Find where the given text appears and provide that cell's center as [X, Y] coordinate. 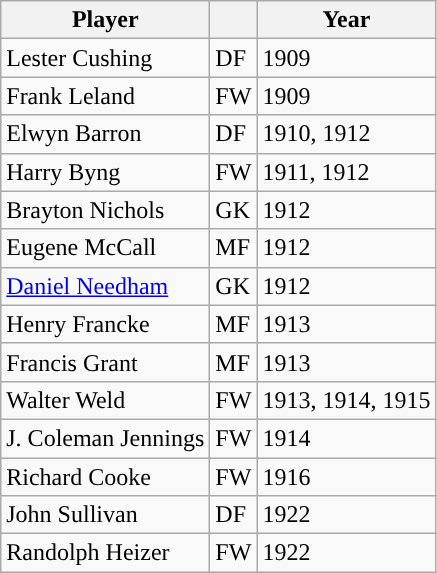
Daniel Needham [106, 286]
Henry Francke [106, 324]
Walter Weld [106, 400]
1914 [346, 438]
Randolph Heizer [106, 553]
Player [106, 20]
J. Coleman Jennings [106, 438]
Lester Cushing [106, 58]
Eugene McCall [106, 248]
Harry Byng [106, 172]
1911, 1912 [346, 172]
Year [346, 20]
Richard Cooke [106, 477]
Brayton Nichols [106, 210]
Francis Grant [106, 362]
Elwyn Barron [106, 134]
John Sullivan [106, 515]
Frank Leland [106, 96]
1916 [346, 477]
1910, 1912 [346, 134]
1913, 1914, 1915 [346, 400]
